Capture the cell that displays the provided text and extract its [x, y] central coordinate. 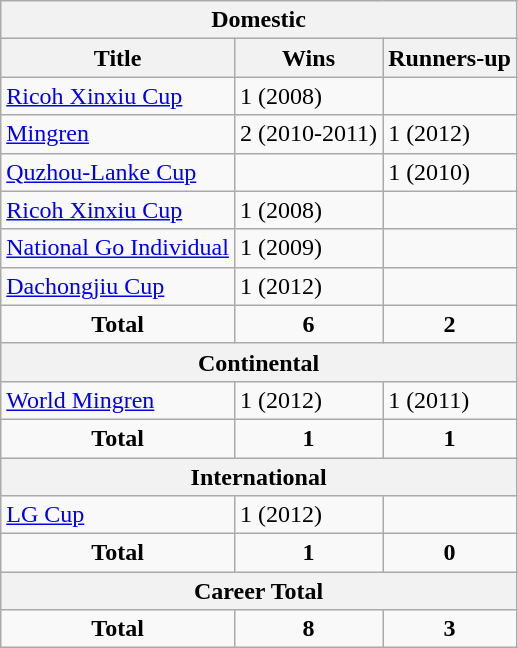
3 [450, 629]
1 (2010) [450, 172]
8 [308, 629]
World Mingren [118, 400]
Mingren [118, 134]
6 [308, 324]
Domestic [259, 20]
LG Cup [118, 515]
International [259, 477]
2 (2010-2011) [308, 134]
2 [450, 324]
1 (2011) [450, 400]
Continental [259, 362]
Career Total [259, 591]
Wins [308, 58]
Dachongjiu Cup [118, 286]
Quzhou-Lanke Cup [118, 172]
Title [118, 58]
National Go Individual [118, 248]
0 [450, 553]
Runners-up [450, 58]
1 (2009) [308, 248]
